Return the [x, y] coordinate for the center point of the cell that contains the specified text.  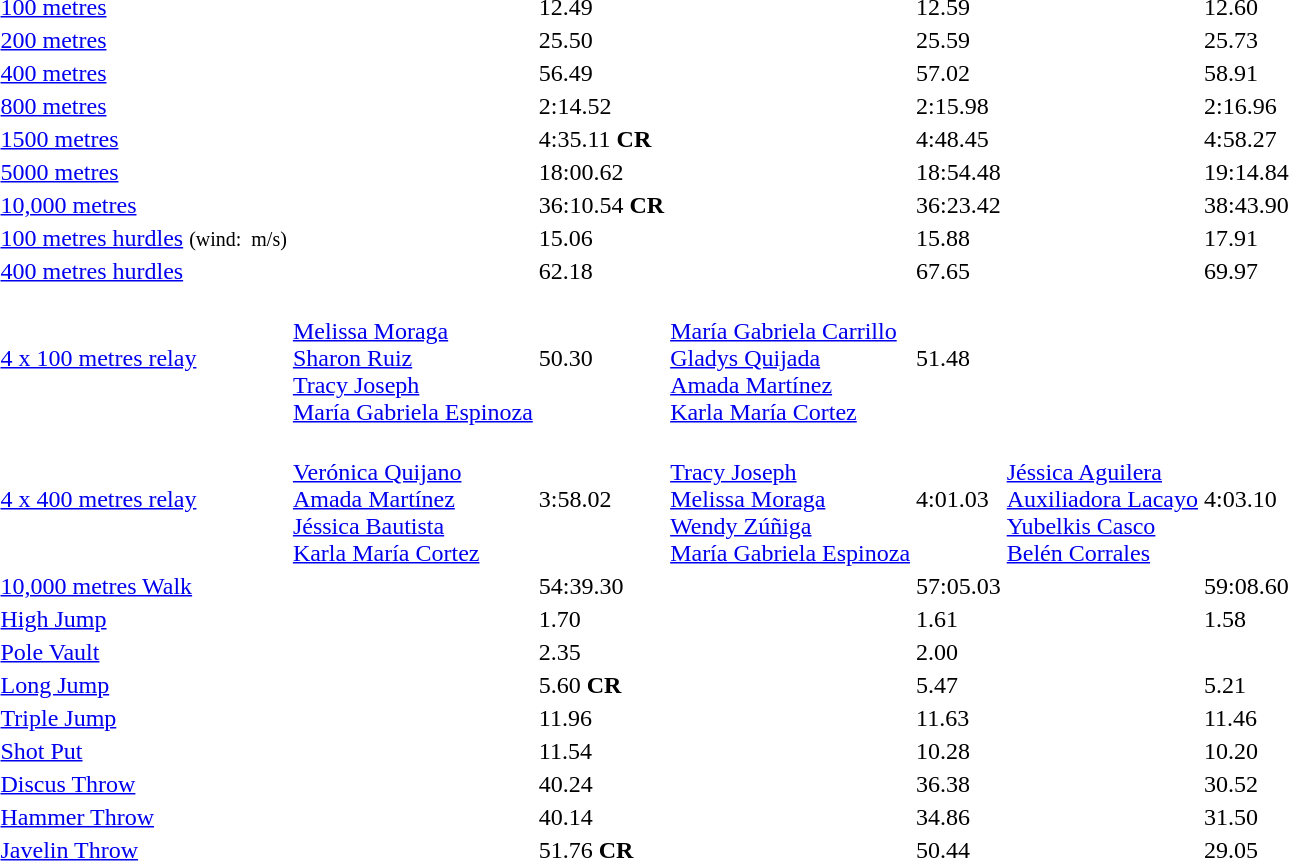
María Gabriela Carrillo Gladys Quijada Amada Martínez Karla María Cortez [790, 358]
4:01.03 [959, 499]
62.18 [601, 271]
56.49 [601, 73]
15.88 [959, 238]
51.48 [959, 358]
40.24 [601, 784]
25.59 [959, 40]
11.63 [959, 718]
25.50 [601, 40]
Tracy Joseph Melissa Moraga Wendy Zúñiga María Gabriela Espinoza [790, 499]
4:48.45 [959, 139]
50.30 [601, 358]
5.60 CR [601, 685]
Melissa Moraga Sharon Ruiz Tracy Joseph María Gabriela Espinoza [412, 358]
2:14.52 [601, 106]
1.70 [601, 619]
5.47 [959, 685]
18:54.48 [959, 172]
11.96 [601, 718]
67.65 [959, 271]
36.38 [959, 784]
2.00 [959, 652]
1.61 [959, 619]
3:58.02 [601, 499]
18:00.62 [601, 172]
Verónica Quijano Amada Martínez Jéssica Bautista Karla María Cortez [412, 499]
54:39.30 [601, 586]
57:05.03 [959, 586]
15.06 [601, 238]
57.02 [959, 73]
2:15.98 [959, 106]
36:10.54 CR [601, 205]
36:23.42 [959, 205]
10.28 [959, 751]
4:35.11 CR [601, 139]
40.14 [601, 817]
Jéssica Aguilera Auxiliadora Lacayo Yubelkis Casco Belén Corrales [1102, 499]
2.35 [601, 652]
34.86 [959, 817]
11.54 [601, 751]
